Return [x, y] of the center of cell containing provided text 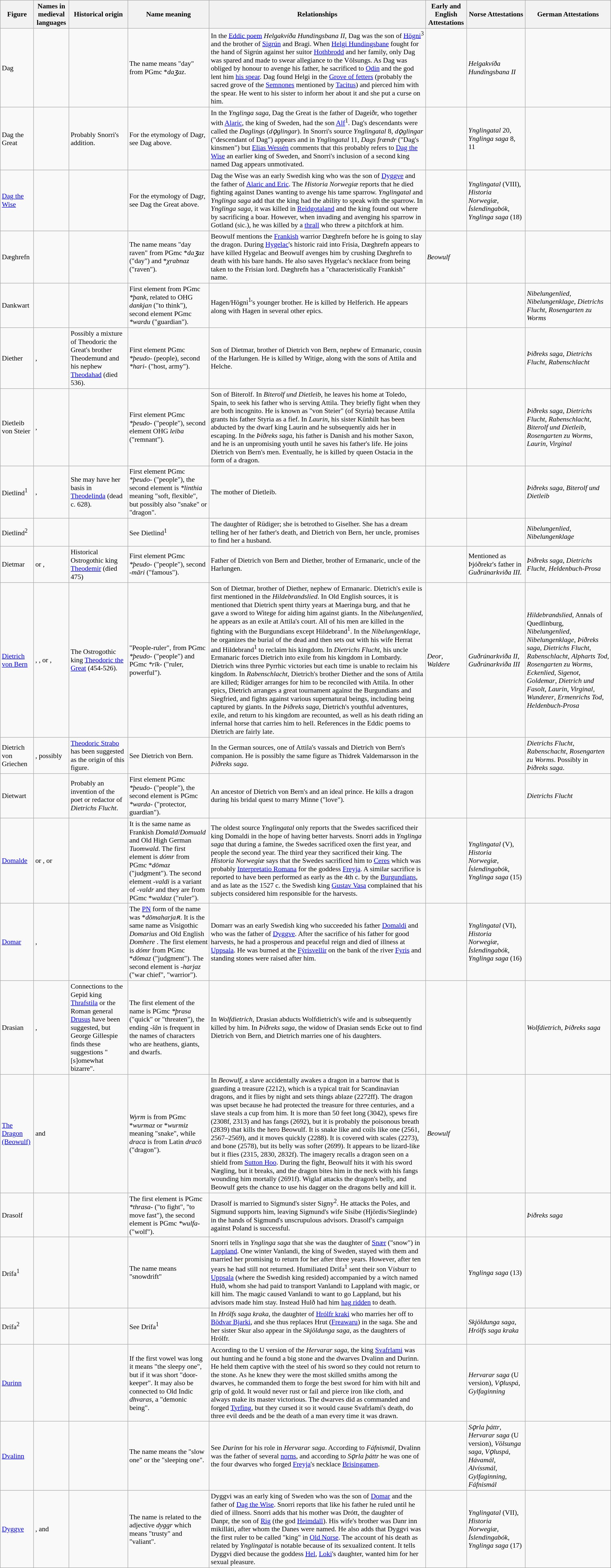
See Dietlind1 [168, 533]
Dietlind2 [17, 533]
She may have her basis in Theodelinda (dead c. 628). [98, 492]
The name means "day raven" from PGmc *daʒaz ("day") and *χrabnaz ("raven"). [168, 257]
Drífa2 [17, 1326]
For the etymology of Dagr, see Dag above. [168, 139]
Wyrm is from PGmc *wurmaz or *wurmiz meaning "snake", while draca is from Latin dracō ("dragon"). [168, 1134]
and [52, 1134]
Þiðreks saga, Dietrichs Flucht, Rabenschlacht [568, 359]
Dankwart [17, 306]
Names in medieval languages [52, 14]
Drífa1 [17, 1273]
Dietlind1 [17, 492]
"People-ruler", from PGmc *þeudo- ("people") and PGmc *rīk- ("ruler, powerful"). [168, 660]
Ynglinga saga (13) [496, 1273]
Father of Dietrich von Bern and Diether, brother of Ermanaric, uncle of the Harlungen. [317, 565]
Theodoric Strabo has been suggested as the origin of this figure. [98, 755]
Ynglingatal (VI), Historia Norwegiæ, Íslendingabók, Ynglinga saga (16) [496, 942]
Ynglingatal (VIII), Historia Norwegiæ, Íslendingabók, Ynglinga saga (18) [496, 201]
Early and English Attestations [446, 14]
Dag the Wise [17, 201]
Skjöldunga saga, Hrólfs saga kraka [496, 1326]
First element PGmc *þeudo- ("people"), the second element is PGmc *warda- ("protector, guardian"). [168, 796]
Wolfdietrich, Þiðreks saga [568, 1028]
, possibly [52, 755]
Þiðreks saga, Biterolf und Dietleib [568, 492]
The Ostrogothic king Theodoric the Great (454-526). [98, 660]
Þiðreks saga, Dietrichs Flucht, Heldenbuch-Prosa [568, 565]
Diether [17, 359]
An ancestor of Dietrich von Bern's and an ideal prince. He kills a dragon during his bridal quest to marry Minne ("love"). [317, 796]
First element PGmc *þeudo- ("people"), the second element is *linthia meaning "soft, flexible", but possibly also "snake" or "dragon". [168, 492]
Figure [17, 14]
, and [52, 1529]
Historical origin [98, 14]
Þiðreks saga, Dietrichs Flucht, Rabenschlacht, Biterolf und Dietleib, Rosengarten zu Worms, Laurin, Virginal [568, 427]
The name means "snowdrift" [168, 1273]
Nibelungenlied, Nibelungenklage [568, 533]
Durinn [17, 1383]
Dietrich von Griechen [17, 755]
The mother of Dietleib. [317, 492]
Deor, Waldere [446, 660]
Mentioned as Þjóðrekr's father in Guðrúnarkviða III. [496, 565]
Dietmar [17, 565]
German Attestations [568, 14]
Hagen/Högni1's younger brother. He is killed by Helferich. He appears along with Hagen in several other epics. [317, 306]
Dvalinn [17, 1456]
Probably Snorri's addition. [98, 139]
Drasian [17, 1028]
, , or , [52, 660]
First element PGmc *þeudo- (people), second *hari- ("host, army"). [168, 359]
Drasolf [17, 1215]
Dæghrefn [17, 257]
First element from PGmc *þank, related to OHG dankjan ("to think"), second element PGmc *wardu ("guardian"). [168, 306]
See Drífa1 [168, 1326]
Dietrich von Bern [17, 660]
Historical Ostrogothic king Theodemir (died 475) [98, 565]
Ynglingatal (V), Historia Norwegiæ, Íslendingabók, Ynglinga saga (15) [496, 861]
Dag the Great [17, 139]
For the etymology of Dagr, see Dag the Great above. [168, 201]
Dag [17, 68]
The name means "day" from PGmc *daʒaz. [168, 68]
Guðrúnarkviða II, Guðrúnarkviða III [496, 660]
Sǫrla þáttr, Hervarar saga (U version), Völsunga saga, Vǫluspá, Hávamál, Alvíssmál, Gylfaginning, Fáfnismál [496, 1456]
Dietrichs Flucht [568, 796]
Nibelungenlied, Nibelungenklage, Dietrichs Flucht, Rosengarten zu Worms [568, 306]
Dyggve [17, 1529]
Þiðreks saga [568, 1215]
Hervarar saga (U version), Vǫluspá, Gylfaginning [496, 1383]
The Dragon (Beowulf) [17, 1134]
Dietwart [17, 796]
First element PGmc *þeudo- ("people"), second -māri ("famous"). [168, 565]
Dietleib von Steier [17, 427]
Relationships [317, 14]
or , or [52, 861]
Ynglingatal 20, Ynglinga saga 8, 11 [496, 139]
Domalde [17, 861]
Domar [17, 942]
or , [52, 565]
The first element is PGmc *thrasa- ("to fight", "to move fast"), the second element is PGmc *wulfa- ("wolf"). [168, 1215]
The name is related to the adjective dyggr which means "trusty" and "valiant". [168, 1529]
Dietrichs Flucht, Rabenschacht, Rosengarten zu Worms. Possibly in Þiðreks saga. [568, 755]
Name meaning [168, 14]
Probably an invention of the poet or redactor of Dietrichs Flucht. [98, 796]
Norse Attestations [496, 14]
The name means the "slow one" or the "sleeping one". [168, 1456]
See Dietrich von Bern. [168, 755]
Helgakvíða Hundingsbana II [496, 68]
Ynglingatal (VII), Historia Norwegiæ, Íslendingabók, Ynglinga saga (17) [496, 1529]
First element PGmc *þeudo- ("people"), second element OHG leiba ("remnant"). [168, 427]
Possibly a mixture of Theodoric the Great's brother Theodemund and his nephew Theodahad (died 536). [98, 359]
